Detect which cell encompasses the target text, then output its (X, Y) center coordinate. 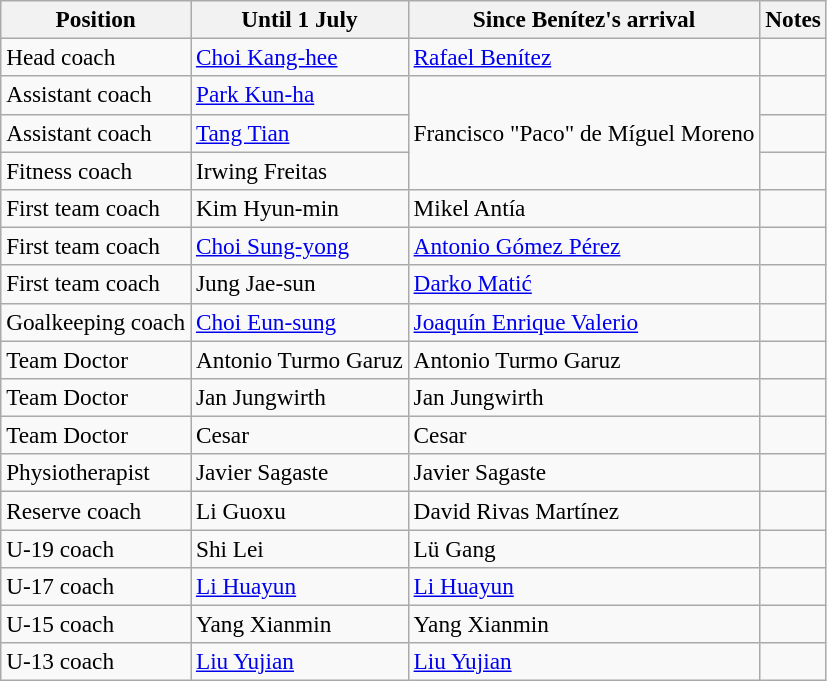
Choi Kang-hee (300, 57)
Park Kun-ha (300, 95)
Irwing Freitas (300, 170)
Darko Matić (584, 284)
Until 1 July (300, 19)
U-13 coach (96, 662)
Position (96, 19)
Goalkeeping coach (96, 322)
Fitness coach (96, 170)
Choi Sung-yong (300, 246)
Shi Lei (300, 548)
Physiotherapist (96, 473)
Joaquín Enrique Valerio (584, 322)
Reserve coach (96, 510)
Tang Tian (300, 133)
Kim Hyun-min (300, 208)
Since Benítez's arrival (584, 19)
David Rivas Martínez (584, 510)
U-17 coach (96, 586)
Antonio Gómez Pérez (584, 246)
U-19 coach (96, 548)
Lü Gang (584, 548)
Notes (793, 19)
Jung Jae-sun (300, 284)
Li Guoxu (300, 510)
Mikel Antía (584, 208)
Choi Eun-sung (300, 322)
Rafael Benítez (584, 57)
Head coach (96, 57)
Francisco "Paco" de Míguel Moreno (584, 132)
U-15 coach (96, 624)
